Output the (x, y) coordinate of the center of the cell containing the given text.  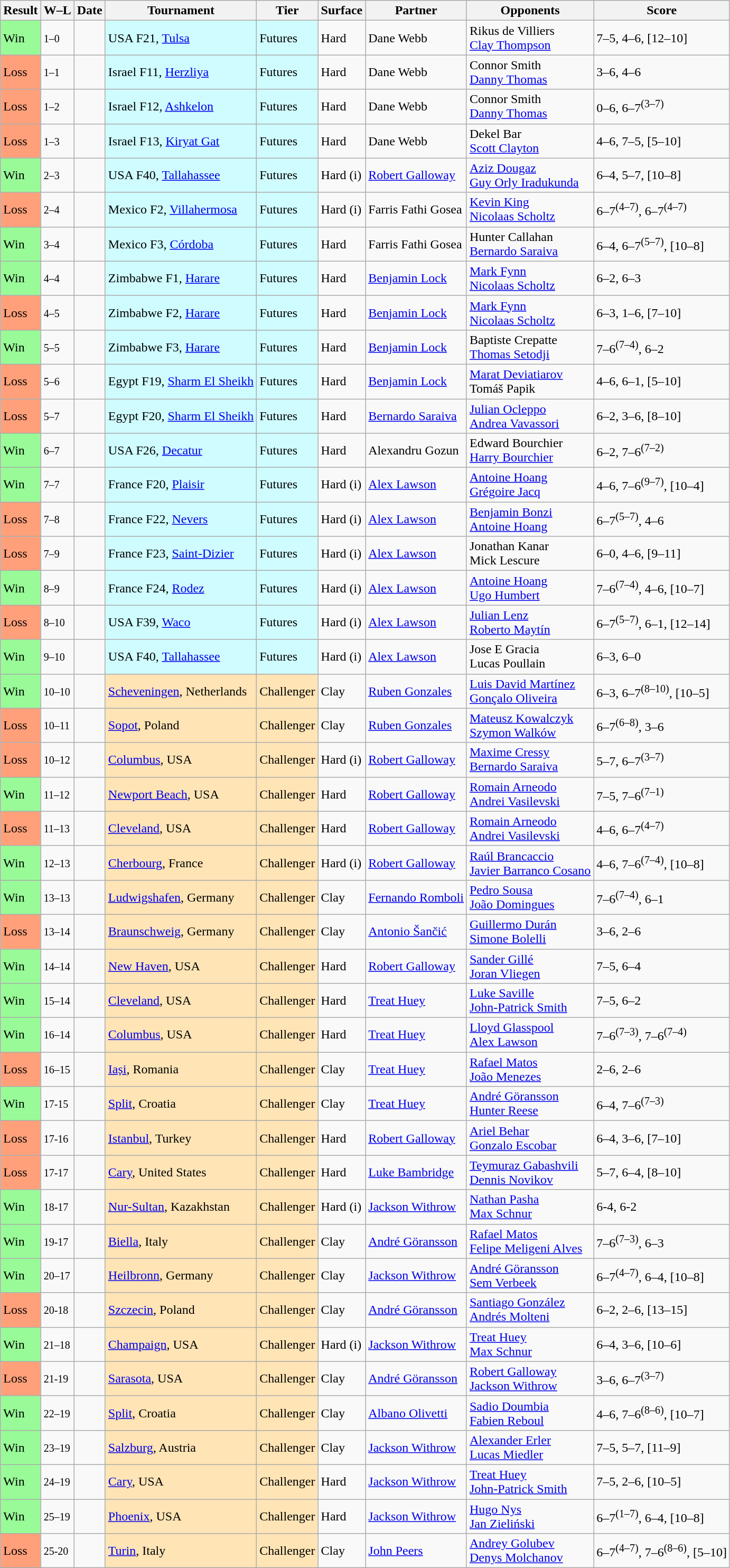
1–3 (57, 141)
Julian Ocleppo Andrea Vavassori (530, 415)
Maxime Cressy Bernardo Saraiva (530, 760)
6–2, 2–6, [13–15] (662, 1310)
Score (662, 11)
Alexandru Gozun (416, 450)
7–6(7–4), 6–1 (662, 897)
1–0 (57, 38)
4–6, 7–5, [5–10] (662, 141)
19-17 (57, 1241)
Kevin King Nicolaas Scholtz (530, 209)
Israel F11, Herzliya (181, 72)
6–7(4–7), 6–4, [10–8] (662, 1276)
André Göransson Sem Verbeek (530, 1276)
Biella, Italy (181, 1241)
7–6(7–3), 7–6(7–4) (662, 1035)
Robert Galloway Jackson Withrow (530, 1378)
23–19 (57, 1447)
16–15 (57, 1070)
Cary, USA (181, 1482)
7–5, 5–7, [11–9] (662, 1447)
6–4, 3–6, [7–10] (662, 1138)
Zimbabwe F2, Harare (181, 313)
8–9 (57, 588)
20–17 (57, 1276)
7–5, 7–6(7–1) (662, 794)
15–14 (57, 1001)
Hunter Callahan Bernardo Saraiva (530, 244)
Treat Huey Max Schnur (530, 1344)
24–19 (57, 1482)
USA F21, Tulsa (181, 38)
16–14 (57, 1035)
13–13 (57, 897)
Rafael Matos João Menezes (530, 1070)
10–10 (57, 691)
7–5, 4–6, [12–10] (662, 38)
Guillermo Durán Simone Bolelli (530, 931)
0–6, 6–7(3–7) (662, 107)
5–7, 6–7(3–7) (662, 760)
Heilbronn, Germany (181, 1276)
10–11 (57, 725)
6–2, 6–3 (662, 278)
Phoenix, USA (181, 1516)
Benjamin Bonzi Antoine Hoang (530, 519)
25-20 (57, 1551)
12–13 (57, 862)
Jose E Gracia Lucas Poullain (530, 656)
11–12 (57, 794)
Champaign, USA (181, 1344)
5–5 (57, 347)
Surface (342, 11)
Partner (416, 11)
Sander Gillé Joran Vliegen (530, 966)
20-18 (57, 1310)
17-15 (57, 1103)
France F22, Nevers (181, 519)
6–4, 5–7, [10–8] (662, 175)
Tournament (181, 11)
7–6(7–3), 6–3 (662, 1241)
Julian Lenz Roberto Maytín (530, 623)
USA F26, Decatur (181, 450)
4–5 (57, 313)
1–1 (57, 72)
Teymuraz Gabashvili Dennis Novikov (530, 1172)
Mexico F2, Villahermosa (181, 209)
Aziz Dougaz Guy Orly Iradukunda (530, 175)
7–5, 6–4 (662, 966)
6–2, 7–6(7–2) (662, 450)
18-17 (57, 1207)
14–14 (57, 966)
6–7(4–7), 6–7(4–7) (662, 209)
Nathan Pasha Max Schnur (530, 1207)
6–0, 4–6, [9–11] (662, 554)
Alexander Erler Lucas Miedler (530, 1447)
13–14 (57, 931)
6–4, 6–7(5–7), [10–8] (662, 244)
Lloyd Glasspool Alex Lawson (530, 1035)
4–6, 6–1, [5–10] (662, 382)
Antonio Šančić (416, 931)
6–7(1–7), 6–4, [10–8] (662, 1516)
3–4 (57, 244)
4–6, 7–6(9–7), [10–4] (662, 485)
7–7 (57, 485)
Cherbourg, France (181, 862)
Antoine Hoang Grégoire Jacq (530, 485)
Newport Beach, USA (181, 794)
Result (21, 11)
Bernardo Saraiva (416, 415)
Nur-Sultan, Kazakhstan (181, 1207)
André Göransson Hunter Reese (530, 1103)
Braunschweig, Germany (181, 931)
6–7(5–7), 4–6 (662, 519)
4–6, 6–7(4–7) (662, 829)
25–19 (57, 1516)
4–6, 7–6(7–4), [10–8] (662, 862)
3–6, 4–6 (662, 72)
John Peers (416, 1551)
3–6, 6–7(3–7) (662, 1378)
21–18 (57, 1344)
5–6 (57, 382)
7–6(7–4), 4–6, [10–7] (662, 588)
1–2 (57, 107)
Santiago González Andrés Molteni (530, 1310)
Mexico F3, Córdoba (181, 244)
Tier (287, 11)
2–6, 2–6 (662, 1070)
6–4, 3–6, [10–6] (662, 1344)
7–6(7–4), 6–2 (662, 347)
6–2, 3–6, [8–10] (662, 415)
11–13 (57, 829)
Date (90, 11)
7–8 (57, 519)
Antoine Hoang Ugo Humbert (530, 588)
Jonathan Kanar Mick Lescure (530, 554)
6–3, 6–7(8–10), [10–5] (662, 691)
6–7(6–8), 3–6 (662, 725)
4–6, 7–6(8–6), [10–7] (662, 1413)
France F20, Plaisir (181, 485)
22–19 (57, 1413)
9–10 (57, 656)
Ariel Behar Gonzalo Escobar (530, 1138)
4–4 (57, 278)
Istanbul, Turkey (181, 1138)
W–L (57, 11)
7–5, 6–2 (662, 1001)
Turin, Italy (181, 1551)
Zimbabwe F1, Harare (181, 278)
Sadio Doumbia Fabien Reboul (530, 1413)
Edward Bourchier Harry Bourchier (530, 450)
Rikus de Villiers Clay Thompson (530, 38)
Iași, Romania (181, 1070)
Israel F12, Ashkelon (181, 107)
Cary, United States (181, 1172)
Egypt F20, Sharm El Sheikh (181, 415)
New Haven, USA (181, 966)
Ludwigshafen, Germany (181, 897)
Albano Olivetti (416, 1413)
Andrey Golubev Denys Molchanov (530, 1551)
Luke Bambridge (416, 1172)
6–3, 6–0 (662, 656)
5–7, 6–4, [8–10] (662, 1172)
Hugo Nys Jan Zieliński (530, 1516)
Scheveningen, Netherlands (181, 691)
6–7 (57, 450)
Sarasota, USA (181, 1378)
21-19 (57, 1378)
6–7(5–7), 6–1, [12–14] (662, 623)
Treat Huey John-Patrick Smith (530, 1482)
Luke Saville John-Patrick Smith (530, 1001)
Luis David Martínez Gonçalo Oliveira (530, 691)
Egypt F19, Sharm El Sheikh (181, 382)
Raúl Brancaccio Javier Barranco Cosano (530, 862)
Mateusz Kowalczyk Szymon Walków (530, 725)
17-16 (57, 1138)
France F24, Rodez (181, 588)
Zimbabwe F3, Harare (181, 347)
2–3 (57, 175)
6–7(4–7), 7–6(8–6), [5–10] (662, 1551)
Fernando Romboli (416, 897)
6-4, 6-2 (662, 1207)
Salzburg, Austria (181, 1447)
Marat Deviatiarov Tomáš Papik (530, 382)
USA F39, Waco (181, 623)
France F23, Saint-Dizier (181, 554)
3–6, 2–6 (662, 931)
7–5, 2–6, [10–5] (662, 1482)
Sopot, Poland (181, 725)
17-17 (57, 1172)
6–3, 1–6, [7–10] (662, 313)
7–9 (57, 554)
Baptiste Crepatte Thomas Setodji (530, 347)
Rafael Matos Felipe Meligeni Alves (530, 1241)
10–12 (57, 760)
8–10 (57, 623)
2–4 (57, 209)
Opponents (530, 11)
Dekel Bar Scott Clayton (530, 141)
5–7 (57, 415)
Pedro Sousa João Domingues (530, 897)
Szczecin, Poland (181, 1310)
Israel F13, Kiryat Gat (181, 141)
6–4, 7–6(7–3) (662, 1103)
